Search for the cell housing the specified text and yield its (X, Y) center coordinate. 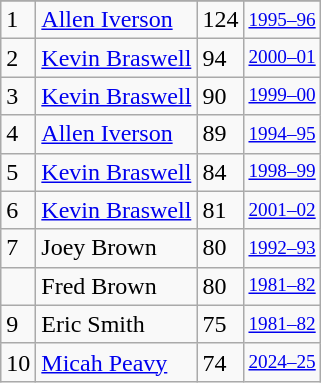
2001–02 (282, 210)
1999–00 (282, 96)
Micah Peavy (116, 362)
3 (18, 96)
1995–96 (282, 20)
5 (18, 172)
2 (18, 58)
84 (220, 172)
Joey Brown (116, 248)
Eric Smith (116, 324)
Fred Brown (116, 286)
6 (18, 210)
81 (220, 210)
74 (220, 362)
10 (18, 362)
2024–25 (282, 362)
4 (18, 134)
124 (220, 20)
9 (18, 324)
1992–93 (282, 248)
90 (220, 96)
2000–01 (282, 58)
7 (18, 248)
1 (18, 20)
75 (220, 324)
89 (220, 134)
94 (220, 58)
1998–99 (282, 172)
1994–95 (282, 134)
